Detect which cell encompasses the target text, then output its [x, y] center coordinate. 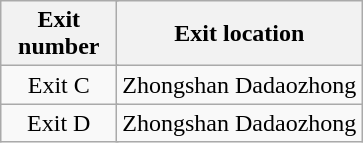
Exit number [59, 34]
Exit D [59, 123]
Exit C [59, 85]
Exit location [240, 34]
